Find where the given text appears and provide that cell's center as (X, Y) coordinate. 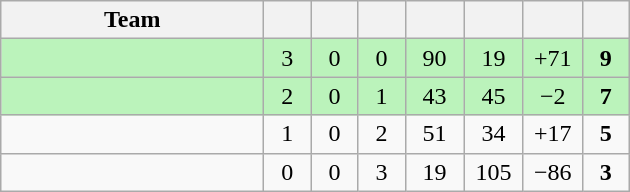
43 (434, 96)
Team (132, 20)
45 (494, 96)
+17 (552, 134)
−86 (552, 172)
+71 (552, 58)
34 (494, 134)
9 (606, 58)
5 (606, 134)
7 (606, 96)
−2 (552, 96)
90 (434, 58)
51 (434, 134)
105 (494, 172)
